Find where the given text appears and provide that cell's center as [x, y] coordinate. 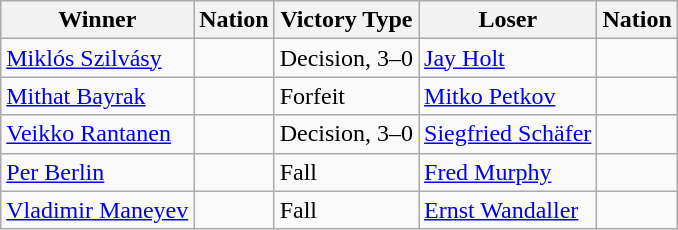
Victory Type [346, 20]
Forfeit [346, 96]
Per Berlin [98, 172]
Veikko Rantanen [98, 134]
Siegfried Schäfer [508, 134]
Mitko Petkov [508, 96]
Loser [508, 20]
Ernst Wandaller [508, 210]
Jay Holt [508, 58]
Miklós Szilvásy [98, 58]
Mithat Bayrak [98, 96]
Winner [98, 20]
Fred Murphy [508, 172]
Vladimir Maneyev [98, 210]
